Extract the [x, y] coordinate from the center of the cell holding the provided text.  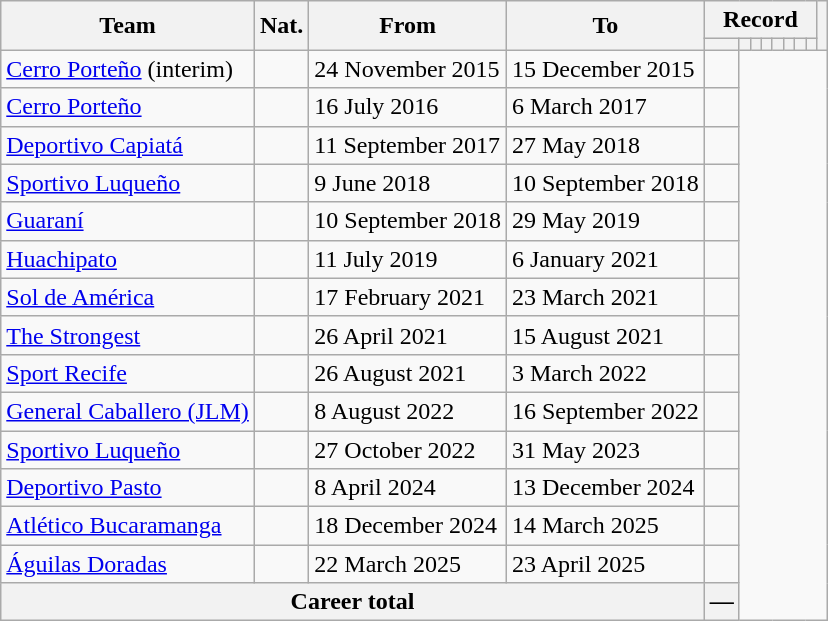
26 April 2021 [408, 335]
29 May 2019 [605, 221]
15 August 2021 [605, 335]
The Strongest [128, 335]
26 August 2021 [408, 373]
18 December 2024 [408, 526]
16 September 2022 [605, 411]
23 April 2025 [605, 564]
23 March 2021 [605, 297]
Guaraní [128, 221]
— [722, 602]
Cerro Porteño [128, 107]
8 August 2022 [408, 411]
22 March 2025 [408, 564]
13 December 2024 [605, 488]
27 May 2018 [605, 145]
8 April 2024 [408, 488]
Sol de América [128, 297]
6 March 2017 [605, 107]
27 October 2022 [408, 449]
Record [760, 20]
Deportivo Capiatá [128, 145]
17 February 2021 [408, 297]
11 July 2019 [408, 259]
3 March 2022 [605, 373]
Career total [352, 602]
From [408, 26]
Sport Recife [128, 373]
Águilas Doradas [128, 564]
To [605, 26]
Huachipato [128, 259]
31 May 2023 [605, 449]
Team [128, 26]
15 December 2015 [605, 69]
24 November 2015 [408, 69]
Cerro Porteño (interim) [128, 69]
14 March 2025 [605, 526]
16 July 2016 [408, 107]
Nat. [281, 26]
Deportivo Pasto [128, 488]
Atlético Bucaramanga [128, 526]
6 January 2021 [605, 259]
9 June 2018 [408, 183]
General Caballero (JLM) [128, 411]
11 September 2017 [408, 145]
